Identify which cell holds the provided text, then report its [X, Y] central coordinate. 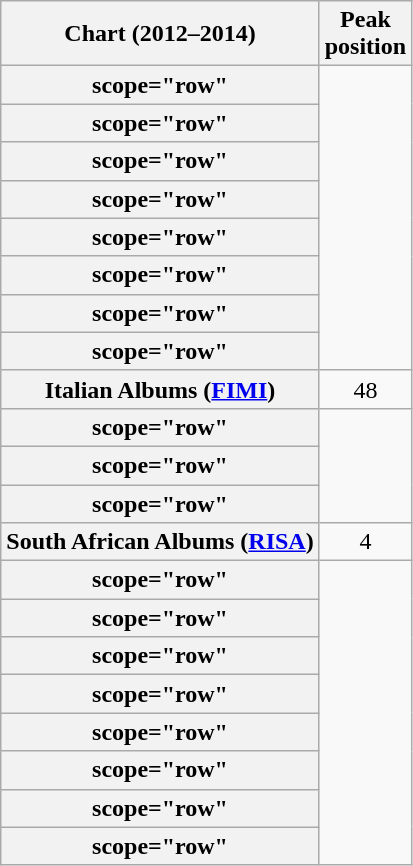
4 [365, 542]
Peakposition [365, 34]
Italian Albums (FIMI) [160, 389]
48 [365, 389]
Chart (2012–2014) [160, 34]
South African Albums (RISA) [160, 542]
